Locate the cell with the specified text and output its [X, Y] center coordinate. 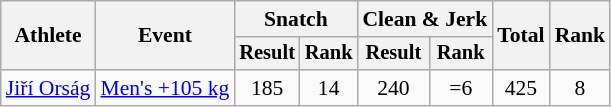
Clean & Jerk [424, 19]
Snatch [296, 19]
240 [393, 88]
Event [164, 36]
8 [580, 88]
14 [329, 88]
Athlete [48, 36]
185 [267, 88]
Total [520, 36]
Jiří Orság [48, 88]
=6 [460, 88]
425 [520, 88]
Men's +105 kg [164, 88]
